Extract the (x, y) coordinate from the center of the cell holding the provided text.  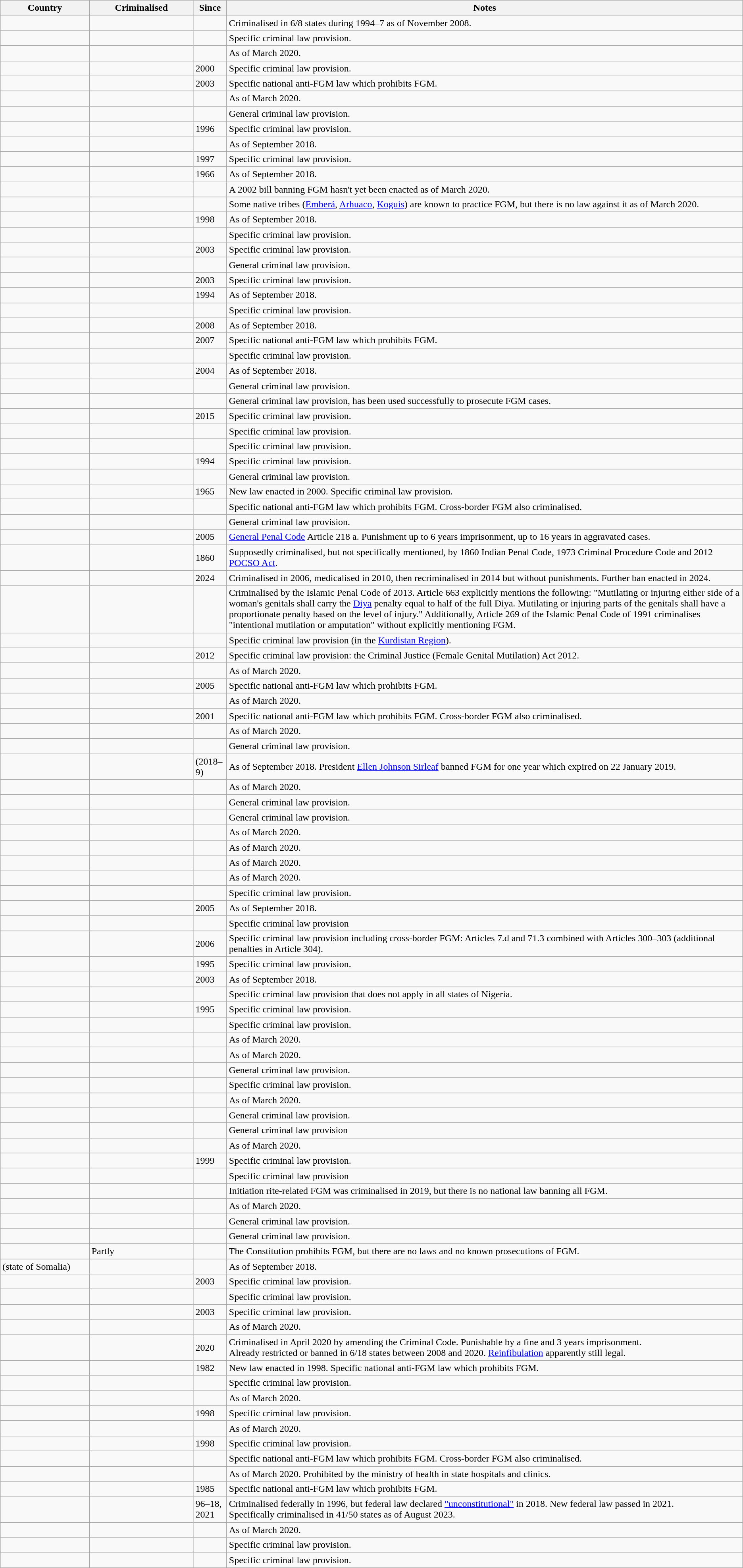
1965 (210, 492)
2008 (210, 325)
As of September 2018. President Ellen Johnson Sirleaf banned FGM for one year which expired on 22 January 2019. (485, 767)
Specific criminal law provision (in the Kurdistan Region). (485, 640)
Criminalised (141, 8)
Country (45, 8)
(2018–9) (210, 767)
2004 (210, 371)
1996 (210, 129)
Partly (141, 1251)
General criminal law provision (485, 1130)
Specific criminal law provision that does not apply in all states of Nigeria. (485, 994)
1985 (210, 1489)
Some native tribes (Emberá, Arhuaco, Koguis) are known to practice FGM, but there is no law against it as of March 2020. (485, 205)
New law enacted in 2000. Specific criminal law provision. (485, 492)
2020 (210, 1347)
Supposedly criminalised, but not specifically mentioned, by 1860 Indian Penal Code, 1973 Criminal Procedure Code and 2012 POCSO Act. (485, 558)
A 2002 bill banning FGM hasn't yet been enacted as of March 2020. (485, 189)
1860 (210, 558)
New law enacted in 1998. Specific national anti-FGM law which prohibits FGM. (485, 1368)
Criminalised in 2006, medicalised in 2010, then recriminalised in 2014 but without punishments. Further ban enacted in 2024. (485, 578)
2000 (210, 68)
1966 (210, 174)
1982 (210, 1368)
1999 (210, 1161)
2012 (210, 655)
Initiation rite-related FGM was criminalised in 2019, but there is no national law banning all FGM. (485, 1191)
2006 (210, 944)
2015 (210, 416)
2024 (210, 578)
Since (210, 8)
General criminal law provision, has been used successfully to prosecute FGM cases. (485, 401)
Criminalised in 6/8 states during 1994–7 as of November 2008. (485, 23)
Notes (485, 8)
The Constitution prohibits FGM, but there are no laws and no known prosecutions of FGM. (485, 1251)
1997 (210, 159)
Specific criminal law provision: the Criminal Justice (Female Genital Mutilation) Act 2012. (485, 655)
(state of Somalia) (45, 1267)
As of March 2020. Prohibited by the ministry of health in state hospitals and clinics. (485, 1474)
2007 (210, 340)
96–18,2021 (210, 1509)
2001 (210, 716)
General Penal Code Article 218 a. Punishment up to 6 years imprisonment, up to 16 years in aggravated cases. (485, 537)
